Extract the (X, Y) coordinate from the center of the cell holding the provided text.  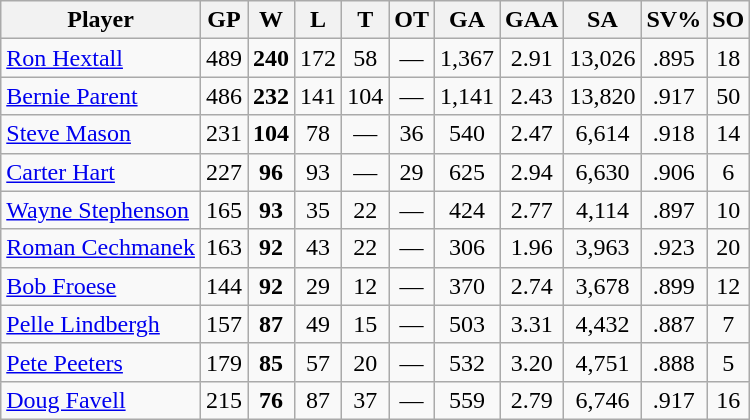
503 (466, 324)
36 (412, 134)
3,963 (602, 248)
7 (728, 324)
2.74 (532, 286)
163 (224, 248)
179 (224, 362)
GA (466, 20)
157 (224, 324)
.895 (674, 58)
540 (466, 134)
215 (224, 400)
OT (412, 20)
.888 (674, 362)
3.31 (532, 324)
144 (224, 286)
2.47 (532, 134)
T (366, 20)
14 (728, 134)
50 (728, 96)
165 (224, 210)
232 (272, 96)
Carter Hart (101, 172)
6 (728, 172)
532 (466, 362)
4,114 (602, 210)
3.20 (532, 362)
5 (728, 362)
1,367 (466, 58)
6,614 (602, 134)
424 (466, 210)
15 (366, 324)
GP (224, 20)
231 (224, 134)
6,746 (602, 400)
2.91 (532, 58)
SV% (674, 20)
37 (366, 400)
1,141 (466, 96)
Doug Favell (101, 400)
16 (728, 400)
4,751 (602, 362)
76 (272, 400)
Ron Hextall (101, 58)
489 (224, 58)
.887 (674, 324)
96 (272, 172)
13,820 (602, 96)
43 (318, 248)
57 (318, 362)
58 (366, 58)
SA (602, 20)
Steve Mason (101, 134)
Wayne Stephenson (101, 210)
370 (466, 286)
13,026 (602, 58)
306 (466, 248)
2.79 (532, 400)
L (318, 20)
.899 (674, 286)
.923 (674, 248)
18 (728, 58)
10 (728, 210)
227 (224, 172)
Pete Peeters (101, 362)
4,432 (602, 324)
78 (318, 134)
W (272, 20)
GAA (532, 20)
240 (272, 58)
49 (318, 324)
Player (101, 20)
Roman Cechmanek (101, 248)
2.77 (532, 210)
3,678 (602, 286)
.897 (674, 210)
2.94 (532, 172)
6,630 (602, 172)
172 (318, 58)
Pelle Lindbergh (101, 324)
559 (466, 400)
486 (224, 96)
625 (466, 172)
35 (318, 210)
.918 (674, 134)
1.96 (532, 248)
Bob Froese (101, 286)
Bernie Parent (101, 96)
.906 (674, 172)
141 (318, 96)
85 (272, 362)
SO (728, 20)
2.43 (532, 96)
